Return [x, y] of the center of cell containing provided text 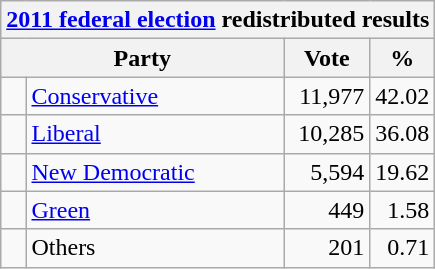
Others [155, 248]
Conservative [155, 96]
Liberal [155, 134]
449 [327, 210]
5,594 [327, 172]
0.71 [402, 248]
19.62 [402, 172]
10,285 [327, 134]
2011 federal election redistributed results [218, 20]
36.08 [402, 134]
New Democratic [155, 172]
42.02 [402, 96]
201 [327, 248]
11,977 [327, 96]
1.58 [402, 210]
Party [142, 58]
% [402, 58]
Vote [327, 58]
Green [155, 210]
